Capture the cell that displays the provided text and extract its (X, Y) central coordinate. 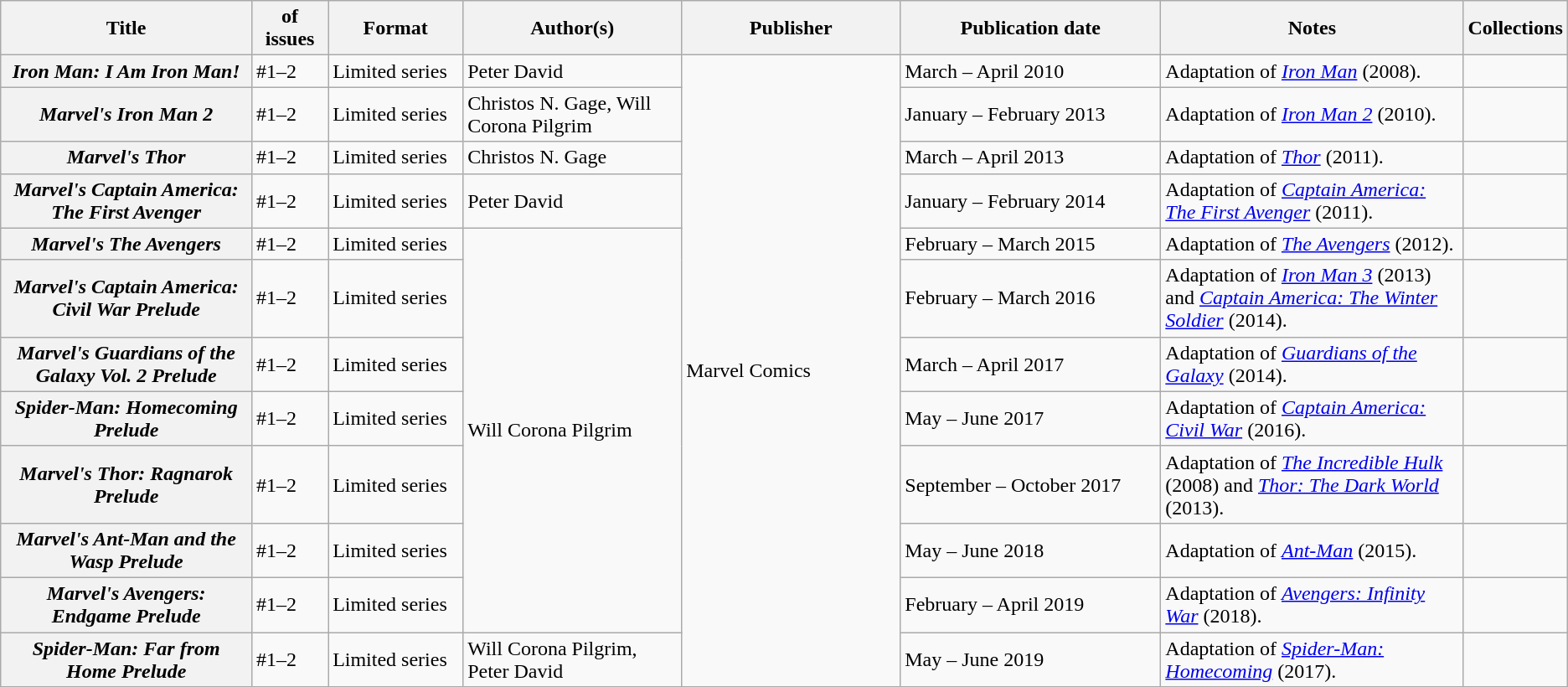
February – March 2016 (1030, 298)
March – April 2017 (1030, 364)
May – June 2017 (1030, 419)
Marvel's Thor (126, 158)
Adaptation of Avengers: Infinity War (2018). (1312, 605)
of issues (290, 28)
Publisher (791, 28)
Marvel Comics (791, 371)
Christos N. Gage, Will Corona Pilgrim (573, 114)
Adaptation of Spider-Man: Homecoming (2017). (1312, 659)
Notes (1312, 28)
Marvel's Thor: Ragnarok Prelude (126, 484)
Marvel's Avengers: Endgame Prelude (126, 605)
January – February 2014 (1030, 201)
March – April 2013 (1030, 158)
Marvel's Guardians of the Galaxy Vol. 2 Prelude (126, 364)
Adaptation of The Avengers (2012). (1312, 244)
Adaptation of Iron Man (2008). (1312, 71)
Adaptation of Captain America: Civil War (2016). (1312, 419)
Will Corona Pilgrim, Peter David (573, 659)
February – March 2015 (1030, 244)
Adaptation of Ant-Man (2015). (1312, 550)
January – February 2013 (1030, 114)
Adaptation of Guardians of the Galaxy (2014). (1312, 364)
Publication date (1030, 28)
Adaptation of Captain America: The First Avenger (2011). (1312, 201)
September – October 2017 (1030, 484)
Marvel's Ant-Man and the Wasp Prelude (126, 550)
February – April 2019 (1030, 605)
Title (126, 28)
May – June 2018 (1030, 550)
Format (395, 28)
Adaptation of Iron Man 3 (2013) and Captain America: The Winter Soldier (2014). (1312, 298)
Marvel's The Avengers (126, 244)
Spider-Man: Far from Home Prelude (126, 659)
Collections (1515, 28)
Marvel's Captain America: Civil War Prelude (126, 298)
Spider-Man: Homecoming Prelude (126, 419)
Marvel's Captain America: The First Avenger (126, 201)
Will Corona Pilgrim (573, 430)
March – April 2010 (1030, 71)
Author(s) (573, 28)
Adaptation of Thor (2011). (1312, 158)
Christos N. Gage (573, 158)
May – June 2019 (1030, 659)
Iron Man: I Am Iron Man! (126, 71)
Adaptation of Iron Man 2 (2010). (1312, 114)
Marvel's Iron Man 2 (126, 114)
Adaptation of The Incredible Hulk (2008) and Thor: The Dark World (2013). (1312, 484)
